Search for the cell housing the specified text and yield its (x, y) center coordinate. 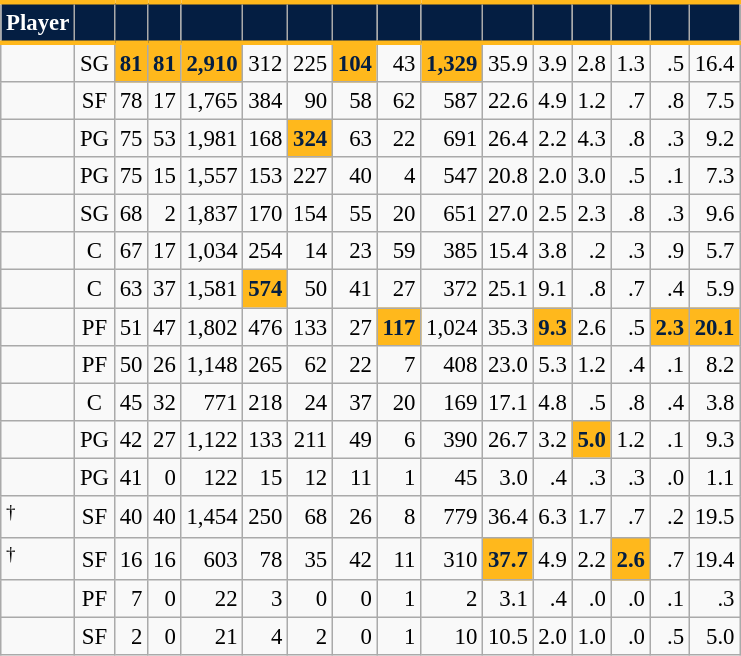
5.3 (552, 364)
14 (310, 251)
15.4 (508, 251)
2,910 (212, 62)
26.7 (508, 439)
254 (266, 251)
227 (310, 176)
9.1 (552, 289)
1,024 (452, 327)
2.5 (552, 214)
1,557 (212, 176)
23 (354, 251)
10 (452, 637)
43 (399, 62)
1,454 (212, 517)
1.3 (630, 62)
3.9 (552, 62)
384 (266, 101)
67 (130, 251)
385 (452, 251)
20.8 (508, 176)
19.5 (714, 517)
7.3 (714, 176)
17.1 (508, 402)
779 (452, 517)
1,981 (212, 139)
170 (266, 214)
58 (354, 101)
55 (354, 214)
2.8 (592, 62)
117 (399, 327)
32 (164, 402)
5.7 (714, 251)
9.2 (714, 139)
26.4 (508, 139)
22.6 (508, 101)
49 (354, 439)
1,148 (212, 364)
7.5 (714, 101)
36.4 (508, 517)
603 (212, 559)
20.1 (714, 327)
23.0 (508, 364)
1,765 (212, 101)
168 (266, 139)
211 (310, 439)
153 (266, 176)
390 (452, 439)
9.6 (714, 214)
27.0 (508, 214)
25.1 (508, 289)
771 (212, 402)
Player (38, 22)
16.4 (714, 62)
476 (266, 327)
1,837 (212, 214)
10.5 (508, 637)
3 (266, 599)
1.7 (592, 517)
4.3 (592, 139)
4.8 (552, 402)
3.1 (508, 599)
51 (130, 327)
547 (452, 176)
47 (164, 327)
408 (452, 364)
225 (310, 62)
37.7 (508, 559)
53 (164, 139)
122 (212, 477)
35.3 (508, 327)
35 (310, 559)
3.2 (552, 439)
574 (266, 289)
1,122 (212, 439)
1.0 (592, 637)
372 (452, 289)
1,329 (452, 62)
1,581 (212, 289)
1,802 (212, 327)
651 (452, 214)
265 (266, 364)
310 (452, 559)
250 (266, 517)
59 (399, 251)
312 (266, 62)
8.2 (714, 364)
218 (266, 402)
24 (310, 402)
154 (310, 214)
21 (212, 637)
.9 (670, 251)
8 (399, 517)
6 (399, 439)
5.9 (714, 289)
587 (452, 101)
35.9 (508, 62)
104 (354, 62)
691 (452, 139)
1.1 (714, 477)
1,034 (212, 251)
19.4 (714, 559)
6.3 (552, 517)
169 (452, 402)
90 (310, 101)
12 (310, 477)
324 (310, 139)
